Find where the given text appears and provide that cell's center as [x, y] coordinate. 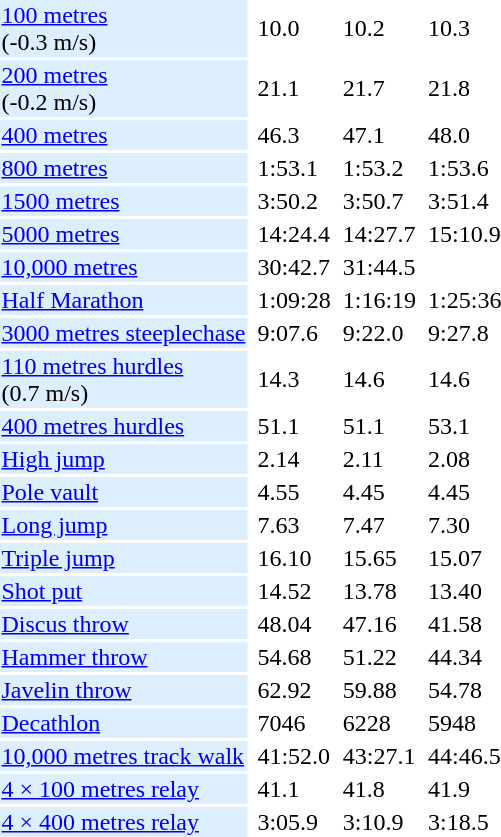
110 metres hurdles (0.7 m/s) [124, 380]
51.22 [379, 657]
2.11 [379, 459]
3:05.9 [294, 822]
9:07.6 [294, 333]
3:50.2 [294, 201]
3000 metres steeplechase [124, 333]
54.68 [294, 657]
Long jump [124, 525]
59.88 [379, 690]
1:09:28 [294, 300]
Pole vault [124, 492]
Javelin throw [124, 690]
7046 [294, 723]
30:42.7 [294, 267]
10.0 [294, 28]
400 metres hurdles [124, 426]
14.6 [379, 380]
2.14 [294, 459]
High jump [124, 459]
7.47 [379, 525]
3:10.9 [379, 822]
1:53.2 [379, 168]
14:24.4 [294, 234]
41.8 [379, 789]
47.1 [379, 135]
3:50.7 [379, 201]
100 metres (-0.3 m/s) [124, 28]
Shot put [124, 591]
10.2 [379, 28]
1500 metres [124, 201]
14.52 [294, 591]
48.04 [294, 624]
41:52.0 [294, 756]
Hammer throw [124, 657]
4 × 100 metres relay [124, 789]
10,000 metres [124, 267]
31:44.5 [379, 267]
5000 metres [124, 234]
1:53.1 [294, 168]
62.92 [294, 690]
Triple jump [124, 558]
21.7 [379, 88]
Decathlon [124, 723]
41.1 [294, 789]
7.63 [294, 525]
1:16:19 [379, 300]
4 × 400 metres relay [124, 822]
Half Marathon [124, 300]
13.78 [379, 591]
21.1 [294, 88]
9:22.0 [379, 333]
46.3 [294, 135]
16.10 [294, 558]
14:27.7 [379, 234]
47.16 [379, 624]
43:27.1 [379, 756]
14.3 [294, 380]
400 metres [124, 135]
15.65 [379, 558]
800 metres [124, 168]
Discus throw [124, 624]
4.55 [294, 492]
4.45 [379, 492]
10,000 metres track walk [124, 756]
200 metres (-0.2 m/s) [124, 88]
6228 [379, 723]
